Return the [X, Y] coordinate for the center point of the cell that contains the specified text.  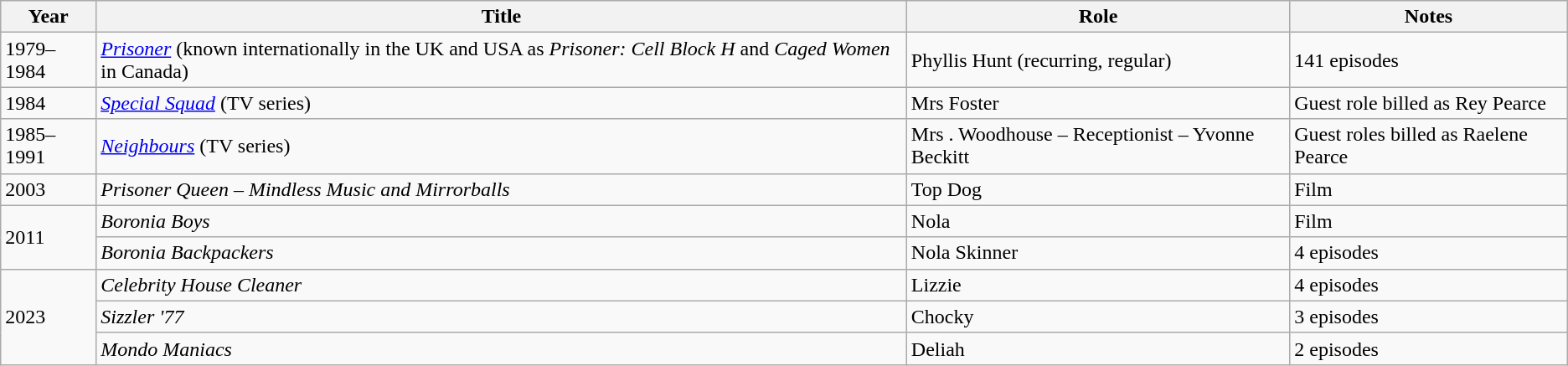
Guest roles billed as Raelene Pearce [1429, 146]
Year [49, 17]
Special Squad (TV series) [502, 103]
Notes [1429, 17]
Nola [1097, 221]
Mrs . Woodhouse – Receptionist – Yvonne Beckitt [1097, 146]
Boronia Backpackers [502, 253]
Nola Skinner [1097, 253]
Deliah [1097, 348]
141 episodes [1429, 60]
2011 [49, 237]
1985–1991 [49, 146]
Boronia Boys [502, 221]
Phyllis Hunt (recurring, regular) [1097, 60]
Mondo Maniacs [502, 348]
Neighbours (TV series) [502, 146]
Mrs Foster [1097, 103]
1979–1984 [49, 60]
Prisoner Queen – Mindless Music and Mirrorballs [502, 189]
Celebrity House Cleaner [502, 285]
Sizzler '77 [502, 317]
1984 [49, 103]
2003 [49, 189]
Role [1097, 17]
Lizzie [1097, 285]
Prisoner (known internationally in the UK and USA as Prisoner: Cell Block H and Caged Women in Canada) [502, 60]
Top Dog [1097, 189]
3 episodes [1429, 317]
2 episodes [1429, 348]
Chocky [1097, 317]
2023 [49, 317]
Title [502, 17]
Guest role billed as Rey Pearce [1429, 103]
